Return [X, Y] of the center of cell containing provided text 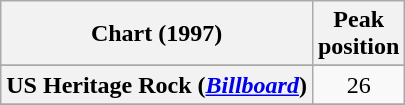
Chart (1997) [157, 34]
Peakposition [358, 34]
US Heritage Rock (Billboard) [157, 85]
26 [358, 85]
